Capture the cell that displays the provided text and extract its (X, Y) central coordinate. 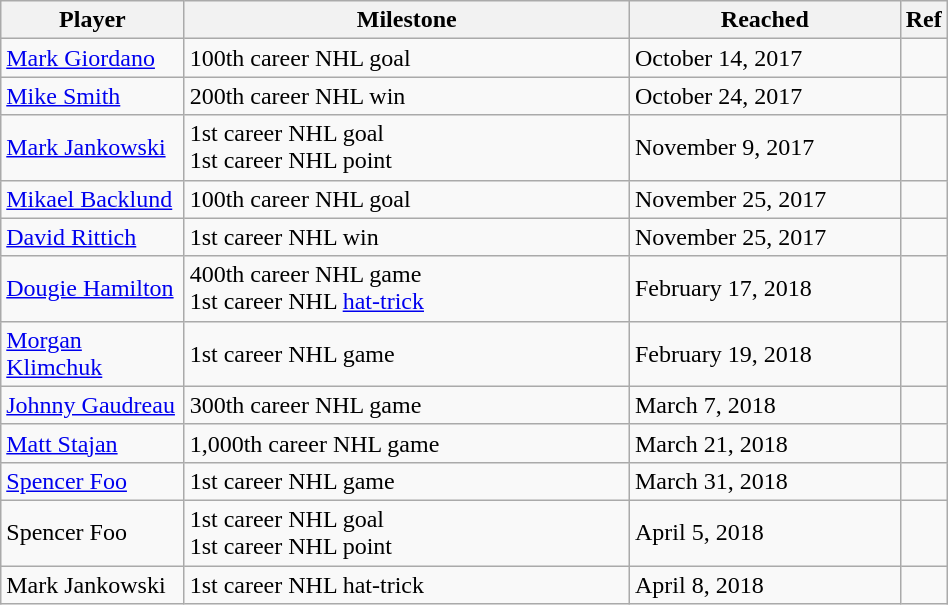
March 31, 2018 (764, 481)
February 17, 2018 (764, 288)
February 19, 2018 (764, 354)
400th career NHL game 1st career NHL hat-trick (406, 288)
Mark Giordano (92, 58)
Morgan Klimchuk (92, 354)
Milestone (406, 20)
Player (92, 20)
David Rittich (92, 237)
Reached (764, 20)
300th career NHL game (406, 405)
Mike Smith (92, 96)
October 24, 2017 (764, 96)
1st career NHL hat-trick (406, 585)
October 14, 2017 (764, 58)
March 21, 2018 (764, 443)
Johnny Gaudreau (92, 405)
April 8, 2018 (764, 585)
Mikael Backlund (92, 199)
March 7, 2018 (764, 405)
Ref (924, 20)
November 9, 2017 (764, 148)
April 5, 2018 (764, 532)
200th career NHL win (406, 96)
1st career NHL win (406, 237)
Dougie Hamilton (92, 288)
1,000th career NHL game (406, 443)
Matt Stajan (92, 443)
